For the text-containing cell, return its midpoint in (X, Y) coordinate format. 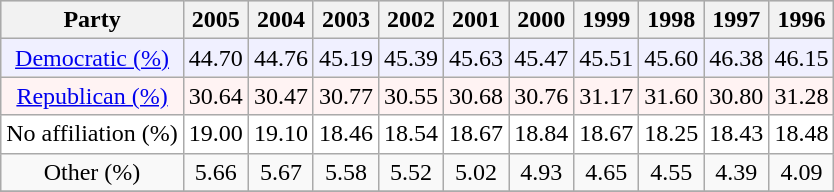
30.68 (476, 96)
30.77 (346, 96)
18.54 (412, 134)
5.58 (346, 172)
5.67 (280, 172)
46.38 (736, 58)
Party (92, 20)
18.48 (802, 134)
5.66 (216, 172)
2005 (216, 20)
45.63 (476, 58)
31.28 (802, 96)
44.76 (280, 58)
4.09 (802, 172)
46.15 (802, 58)
2000 (542, 20)
45.39 (412, 58)
Democratic (%) (92, 58)
31.17 (606, 96)
2003 (346, 20)
30.55 (412, 96)
4.55 (672, 172)
1999 (606, 20)
19.10 (280, 134)
No affiliation (%) (92, 134)
30.80 (736, 96)
18.43 (736, 134)
2001 (476, 20)
5.52 (412, 172)
2004 (280, 20)
44.70 (216, 58)
4.39 (736, 172)
45.51 (606, 58)
5.02 (476, 172)
Republican (%) (92, 96)
2002 (412, 20)
18.25 (672, 134)
4.93 (542, 172)
45.60 (672, 58)
30.76 (542, 96)
45.47 (542, 58)
1997 (736, 20)
Other (%) (92, 172)
45.19 (346, 58)
1996 (802, 20)
31.60 (672, 96)
1998 (672, 20)
30.64 (216, 96)
18.84 (542, 134)
18.46 (346, 134)
4.65 (606, 172)
30.47 (280, 96)
19.00 (216, 134)
